Determine the [x, y] coordinate at the center of the cell enclosing the given text.  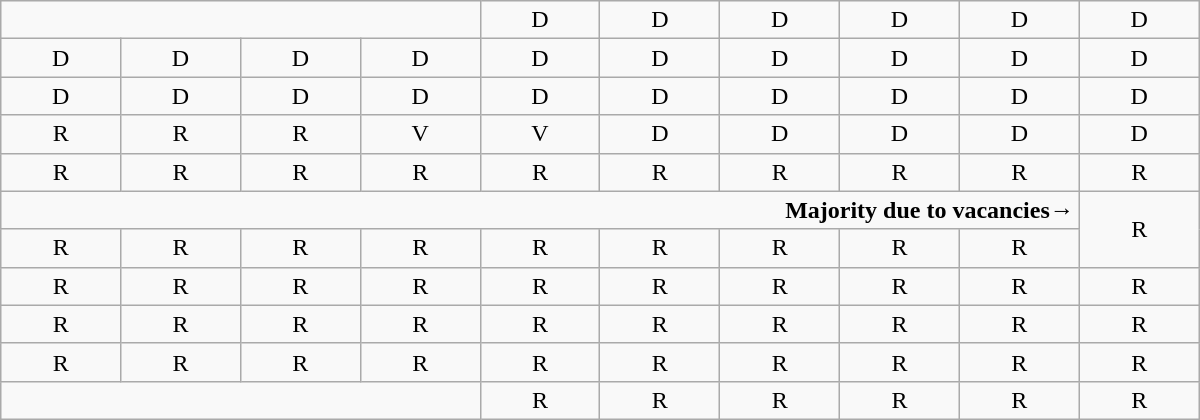
Majority due to vacancies→ [540, 210]
